Return the [x, y] coordinate for the center point of the cell that contains the specified text.  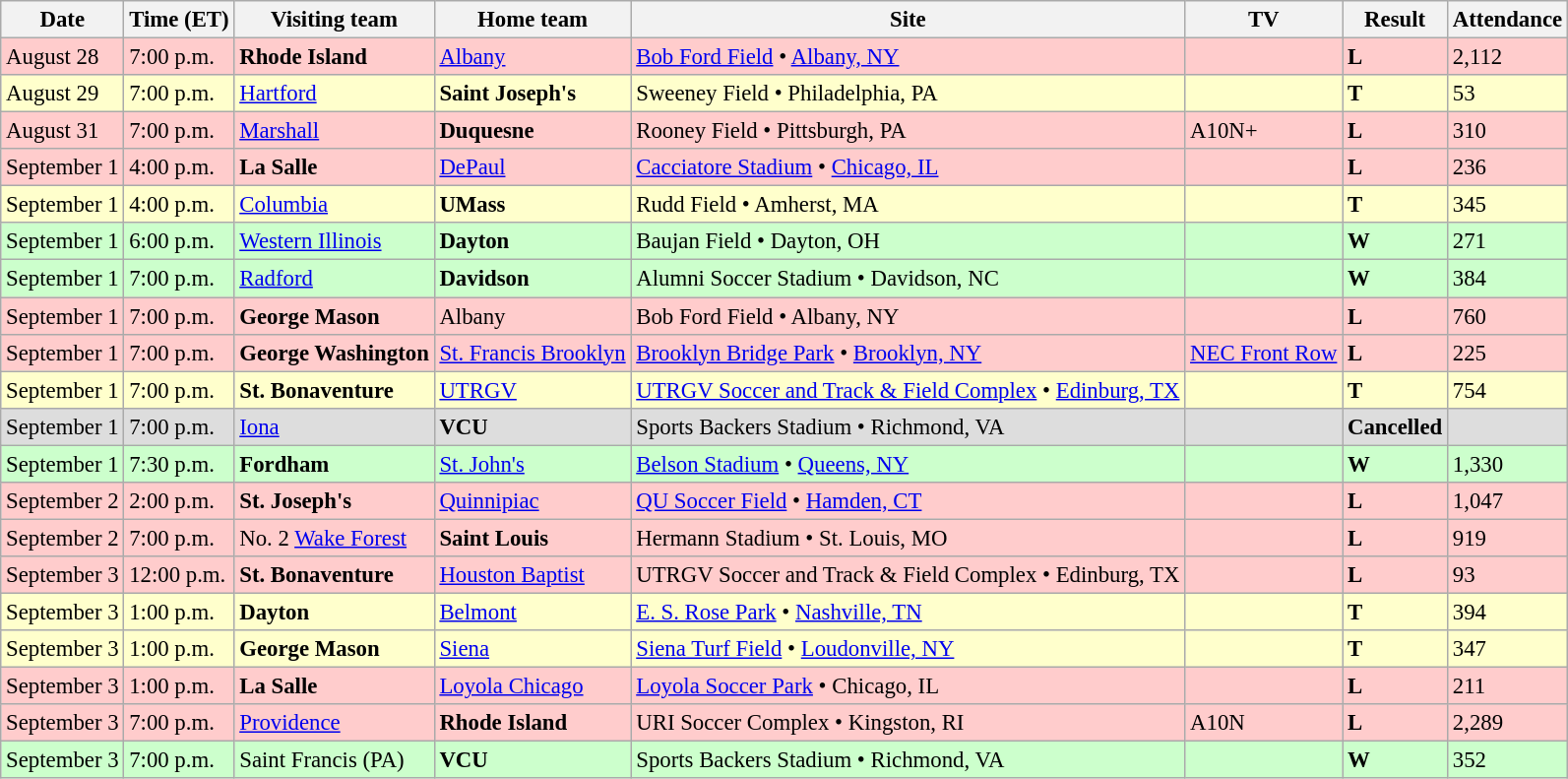
Houston Baptist [533, 575]
Loyola Chicago [533, 686]
A10N+ [1264, 131]
352 [1507, 760]
236 [1507, 167]
Davidson [533, 279]
2,289 [1507, 723]
Cancelled [1396, 426]
1,330 [1507, 464]
St. Francis Brooklyn [533, 353]
211 [1507, 686]
George Washington [335, 353]
Western Illinois [335, 241]
225 [1507, 353]
No. 2 Wake Forest [335, 538]
QU Soccer Field • Hamden, CT [908, 501]
St. John's [533, 464]
NEC Front Row [1264, 353]
Loyola Soccer Park • Chicago, IL [908, 686]
Brooklyn Bridge Park • Brooklyn, NY [908, 353]
Iona [335, 426]
URI Soccer Complex • Kingston, RI [908, 723]
Columbia [335, 205]
Providence [335, 723]
Home team [533, 20]
DePaul [533, 167]
TV [1264, 20]
919 [1507, 538]
St. Joseph's [335, 501]
Hartford [335, 94]
Saint Joseph's [533, 94]
Baujan Field • Dayton, OH [908, 241]
Belmont [533, 612]
Radford [335, 279]
Result [1396, 20]
A10N [1264, 723]
UTRGV [533, 390]
Rooney Field • Pittsburgh, PA [908, 131]
Siena [533, 649]
6:00 p.m. [179, 241]
93 [1507, 575]
347 [1507, 649]
UMass [533, 205]
Saint Louis [533, 538]
271 [1507, 241]
E. S. Rose Park • Nashville, TN [908, 612]
Cacciatore Stadium • Chicago, IL [908, 167]
Marshall [335, 131]
Site [908, 20]
760 [1507, 316]
Rudd Field • Amherst, MA [908, 205]
2:00 p.m. [179, 501]
394 [1507, 612]
Saint Francis (PA) [335, 760]
Attendance [1507, 20]
Visiting team [335, 20]
August 28 [63, 57]
12:00 p.m. [179, 575]
7:30 p.m. [179, 464]
August 31 [63, 131]
Quinnipiac [533, 501]
Hermann Stadium • St. Louis, MO [908, 538]
Alumni Soccer Stadium • Davidson, NC [908, 279]
Belson Stadium • Queens, NY [908, 464]
Duquesne [533, 131]
Sweeney Field • Philadelphia, PA [908, 94]
754 [1507, 390]
53 [1507, 94]
Time (ET) [179, 20]
345 [1507, 205]
August 29 [63, 94]
Fordham [335, 464]
Date [63, 20]
384 [1507, 279]
1,047 [1507, 501]
2,112 [1507, 57]
310 [1507, 131]
Siena Turf Field • Loudonville, NY [908, 649]
